Detect which cell encompasses the target text, then output its [x, y] center coordinate. 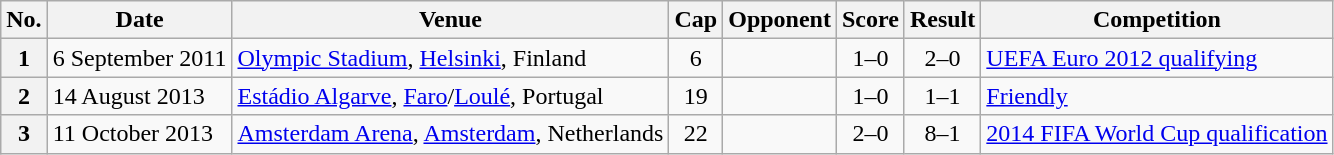
11 October 2013 [140, 134]
6 September 2011 [140, 58]
Cap [696, 20]
19 [696, 96]
Competition [1157, 20]
22 [696, 134]
No. [24, 20]
14 August 2013 [140, 96]
2014 FIFA World Cup qualification [1157, 134]
Venue [450, 20]
Friendly [1157, 96]
8–1 [942, 134]
Score [870, 20]
Olympic Stadium, Helsinki, Finland [450, 58]
Date [140, 20]
Opponent [780, 20]
Estádio Algarve, Faro/Loulé, Portugal [450, 96]
1 [24, 58]
Amsterdam Arena, Amsterdam, Netherlands [450, 134]
UEFA Euro 2012 qualifying [1157, 58]
1–1 [942, 96]
6 [696, 58]
Result [942, 20]
2 [24, 96]
3 [24, 134]
